Provide the [X, Y] coordinate of the cell's center where the given text is located.  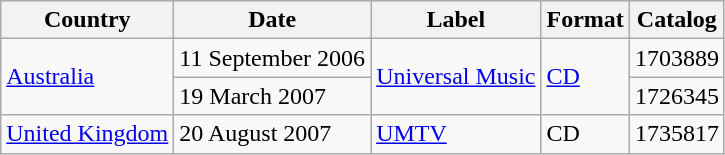
Universal Music [456, 77]
20 August 2007 [272, 134]
Label [456, 20]
1726345 [676, 96]
1703889 [676, 58]
1735817 [676, 134]
Format [585, 20]
Country [88, 20]
11 September 2006 [272, 58]
19 March 2007 [272, 96]
Catalog [676, 20]
UMTV [456, 134]
Australia [88, 77]
United Kingdom [88, 134]
Date [272, 20]
